Search for the cell housing the specified text and yield its (X, Y) center coordinate. 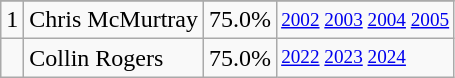
1 (12, 20)
Chris McMurtray (114, 20)
Collin Rogers (114, 58)
2002 2003 2004 2005 (366, 20)
2022 2023 2024 (366, 58)
